Locate the cell with the specified text and output its [X, Y] center coordinate. 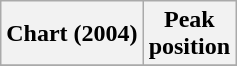
Chart (2004) [72, 34]
Peakposition [189, 34]
